Provide the [x, y] coordinate of the cell's center where the given text is located.  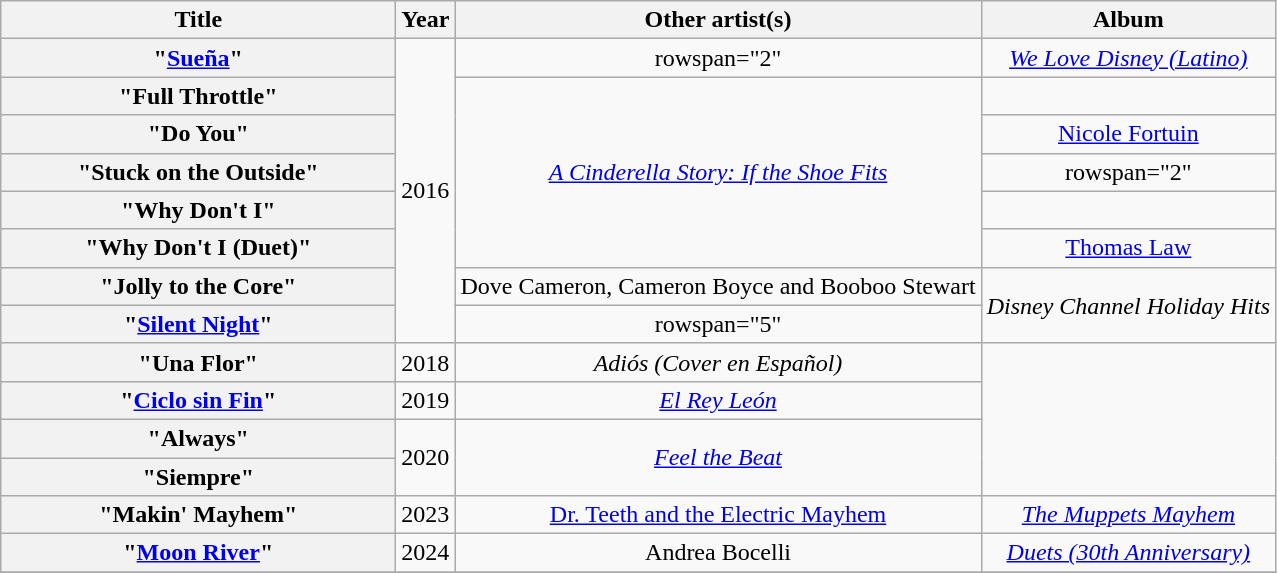
2023 [426, 515]
Adiós (Cover en Español) [718, 362]
"Ciclo sin Fin" [198, 400]
"Una Flor" [198, 362]
Feel the Beat [718, 457]
rowspan="5" [718, 324]
"Sueña" [198, 58]
2020 [426, 457]
Dove Cameron, Cameron Boyce and Booboo Stewart [718, 286]
"Why Don't I (Duet)" [198, 248]
"Full Throttle" [198, 96]
Other artist(s) [718, 20]
Album [1128, 20]
Disney Channel Holiday Hits [1128, 305]
"Siempre" [198, 477]
El Rey León [718, 400]
"Silent Night" [198, 324]
"Stuck on the Outside" [198, 172]
Thomas Law [1128, 248]
Andrea Bocelli [718, 553]
We Love Disney (Latino) [1128, 58]
"Makin' Mayhem" [198, 515]
A Cinderella Story: If the Shoe Fits [718, 172]
"Jolly to the Core" [198, 286]
2016 [426, 191]
"Why Don't I" [198, 210]
"Always" [198, 438]
Year [426, 20]
Dr. Teeth and the Electric Mayhem [718, 515]
2019 [426, 400]
2018 [426, 362]
"Do You" [198, 134]
Title [198, 20]
The Muppets Mayhem [1128, 515]
"Moon River" [198, 553]
Nicole Fortuin [1128, 134]
2024 [426, 553]
Duets (30th Anniversary) [1128, 553]
